Return [X, Y] of the center of cell containing provided text 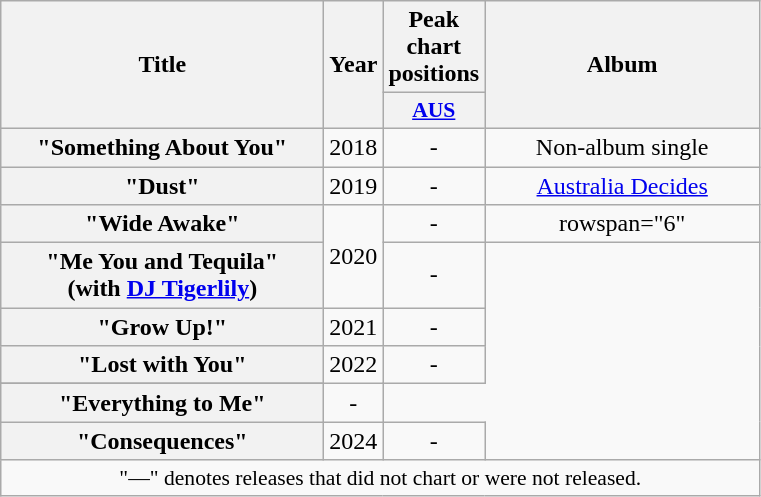
Album [622, 65]
Title [162, 65]
2020 [354, 256]
"Everything to Me" [162, 403]
Australia Decides [622, 185]
Non-album single [622, 147]
"Consequences" [162, 441]
2024 [354, 441]
"Dust" [162, 185]
2019 [354, 185]
"Grow Up!" [162, 327]
"Lost with You" [162, 365]
"Wide Awake" [162, 224]
"Me You and Tequila" (with DJ Tigerlily) [162, 276]
2018 [354, 147]
AUS [434, 111]
2021 [354, 327]
2022 [354, 365]
rowspan="6" [622, 224]
"—" denotes releases that did not chart or were not released. [380, 478]
Peak chart positions [434, 47]
Year [354, 65]
"Something About You" [162, 147]
